Find where the given text appears and provide that cell's center as (x, y) coordinate. 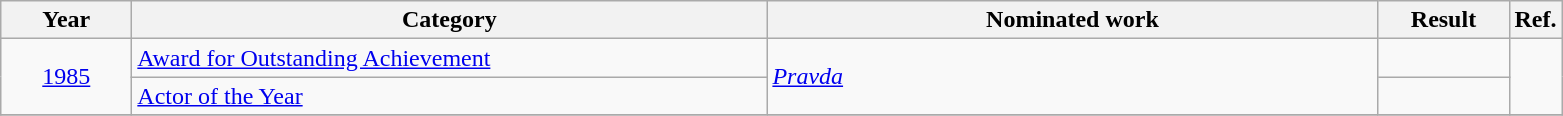
Year (66, 20)
Nominated work (1072, 20)
Award for Outstanding Achievement (450, 58)
Pravda (1072, 77)
Ref. (1536, 20)
Result (1444, 20)
Actor of the Year (450, 96)
1985 (66, 77)
Category (450, 20)
